Find where the given text appears and provide that cell's center as [X, Y] coordinate. 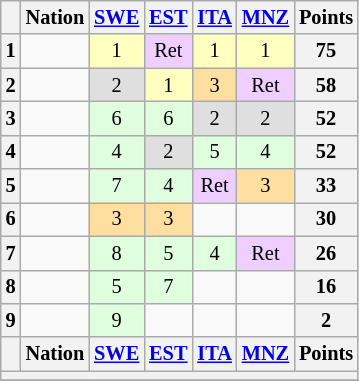
30 [326, 219]
26 [326, 253]
75 [326, 51]
58 [326, 85]
16 [326, 287]
33 [326, 186]
